Determine the (x, y) coordinate at the center of the cell enclosing the given text.  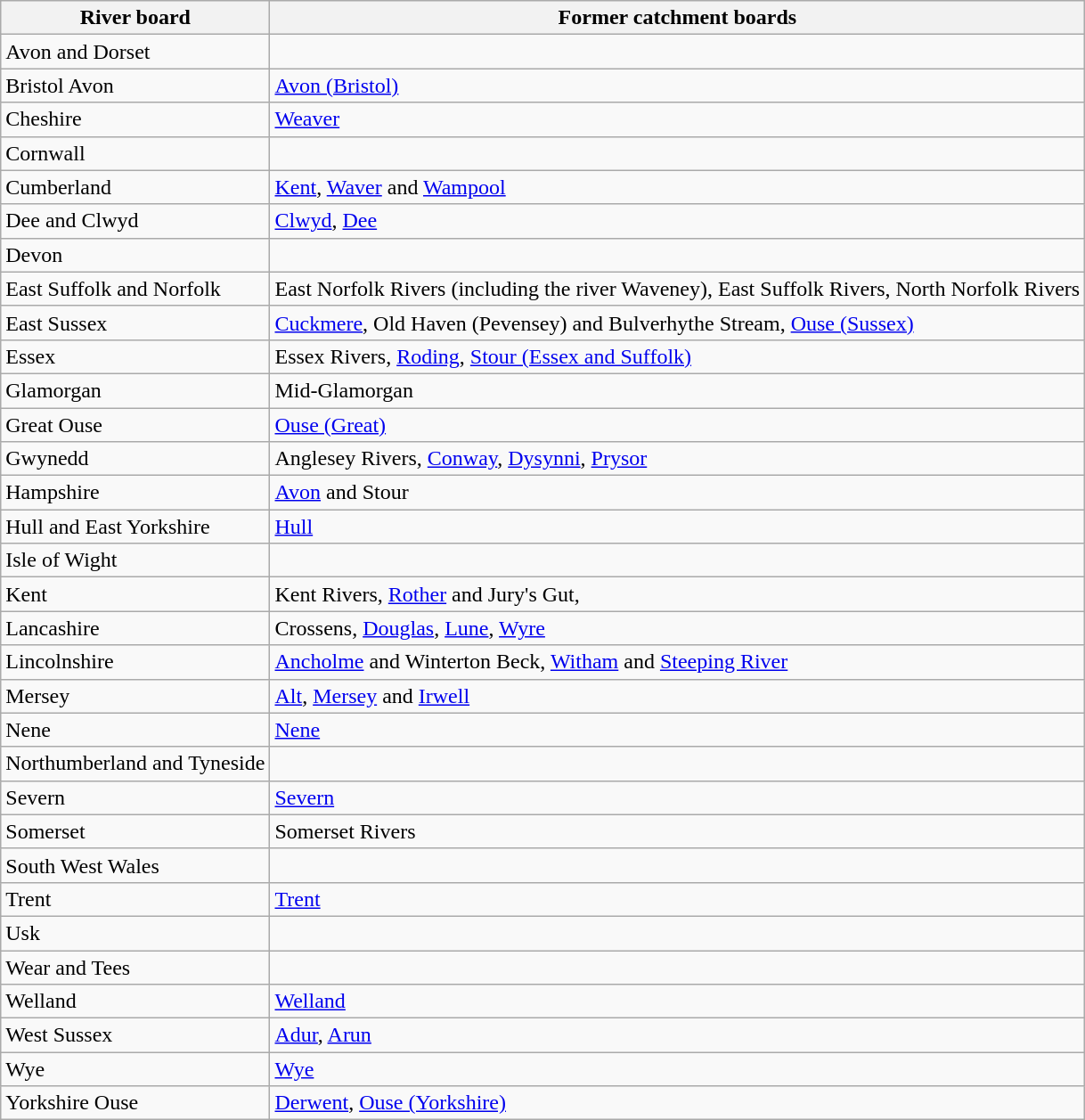
Avon (Bristol) (677, 86)
Northumberland and Tyneside (135, 764)
Isle of Wight (135, 560)
Crossens, Douglas, Lune, Wyre (677, 628)
Avon and Dorset (135, 52)
Hull and East Yorkshire (135, 527)
Hull (677, 527)
Essex (135, 356)
Lancashire (135, 628)
Cuckmere, Old Haven (Pevensey) and Bulverhythe Stream, Ouse (Sussex) (677, 323)
Mid-Glamorgan (677, 390)
Former catchment boards (677, 18)
Essex Rivers, Roding, Stour (Essex and Suffolk) (677, 356)
Avon and Stour (677, 493)
West Sussex (135, 1035)
Dee and Clwyd (135, 221)
Yorkshire Ouse (135, 1103)
Clwyd, Dee (677, 221)
Kent Rivers, Rother and Jury's Gut, (677, 594)
Kent, Waver and Wampool (677, 187)
Devon (135, 255)
Bristol Avon (135, 86)
East Norfolk Rivers (including the river Waveney), East Suffolk Rivers, North Norfolk Rivers (677, 289)
Cumberland (135, 187)
Gwynedd (135, 459)
South West Wales (135, 865)
Weaver (677, 119)
Somerset Rivers (677, 831)
River board (135, 18)
Mersey (135, 696)
Great Ouse (135, 425)
Derwent, Ouse (Yorkshire) (677, 1103)
Ouse (Great) (677, 425)
East Sussex (135, 323)
East Suffolk and Norfolk (135, 289)
Somerset (135, 831)
Cornwall (135, 153)
Hampshire (135, 493)
Alt, Mersey and Irwell (677, 696)
Usk (135, 933)
Lincolnshire (135, 662)
Ancholme and Winterton Beck, Witham and Steeping River (677, 662)
Glamorgan (135, 390)
Adur, Arun (677, 1035)
Cheshire (135, 119)
Anglesey Rivers, Conway, Dysynni, Prysor (677, 459)
Kent (135, 594)
Wear and Tees (135, 967)
